Search for the cell housing the specified text and yield its [X, Y] center coordinate. 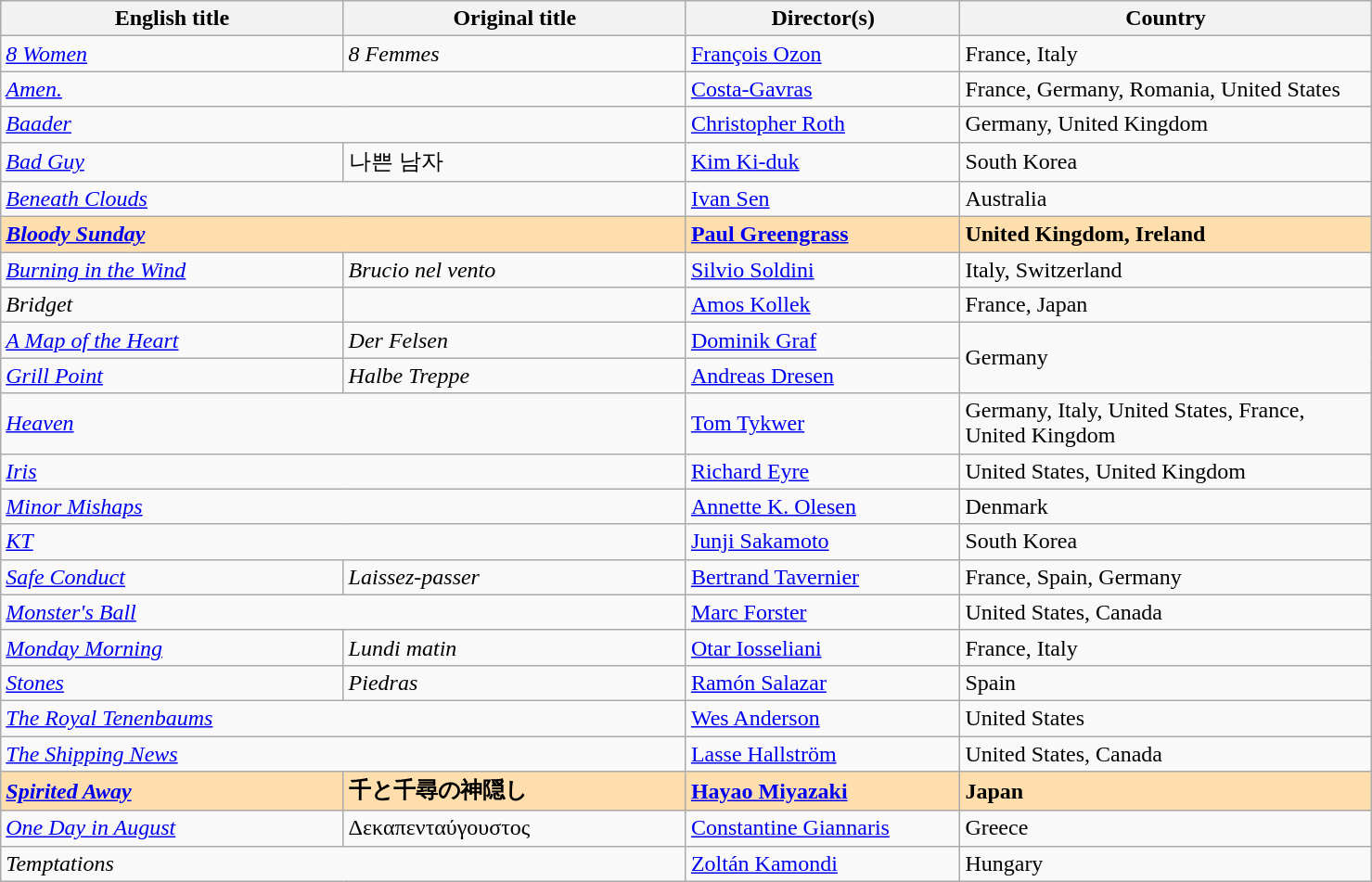
The Royal Tenenbaums [343, 718]
France, Spain, Germany [1165, 577]
United States [1165, 718]
Constantine Giannaris [822, 828]
Bad Guy [173, 161]
Ivan Sen [822, 199]
Japan [1165, 792]
Laissez-passer [514, 577]
Amen. [343, 89]
The Shipping News [343, 754]
Tom Tykwer [822, 423]
Zoltán Kamondi [822, 863]
A Map of the Heart [173, 340]
United Kingdom, Ireland [1165, 235]
Piedras [514, 683]
8 Women [173, 54]
Kim Ki-duk [822, 161]
8 Femmes [514, 54]
Hayao Miyazaki [822, 792]
Germany, United Kingdom [1165, 124]
Paul Greengrass [822, 235]
Greece [1165, 828]
Halbe Treppe [514, 376]
François Ozon [822, 54]
Minor Mishaps [343, 506]
Monday Morning [173, 647]
Δεκαπενταύγουστος [514, 828]
Dominik Graf [822, 340]
Safe Conduct [173, 577]
France, Germany, Romania, United States [1165, 89]
Temptations [343, 863]
Heaven [343, 423]
Silvio Soldini [822, 270]
Burning in the Wind [173, 270]
Amos Kollek [822, 305]
Bloody Sunday [343, 235]
Der Felsen [514, 340]
Spirited Away [173, 792]
Spain [1165, 683]
Hungary [1165, 863]
Original title [514, 19]
Bertrand Tavernier [822, 577]
Italy, Switzerland [1165, 270]
France, Japan [1165, 305]
Beneath Clouds [343, 199]
Grill Point [173, 376]
United States, United Kingdom [1165, 471]
Germany, Italy, United States, France, United Kingdom [1165, 423]
Annette K. Olesen [822, 506]
Christopher Roth [822, 124]
千と千尋の神隠し [514, 792]
나쁜 남자 [514, 161]
Stones [173, 683]
Iris [343, 471]
Junji Sakamoto [822, 542]
Monster's Ball [343, 612]
Lundi matin [514, 647]
KT [343, 542]
Ramón Salazar [822, 683]
Richard Eyre [822, 471]
Wes Anderson [822, 718]
Marc Forster [822, 612]
Germany [1165, 358]
Baader [343, 124]
Bridget [173, 305]
Andreas Dresen [822, 376]
Australia [1165, 199]
English title [173, 19]
Costa-Gavras [822, 89]
Denmark [1165, 506]
Country [1165, 19]
Otar Iosseliani [822, 647]
Director(s) [822, 19]
Brucio nel vento [514, 270]
Lasse Hallström [822, 754]
One Day in August [173, 828]
